Determine the (X, Y) coordinate at the center of the cell enclosing the given text.  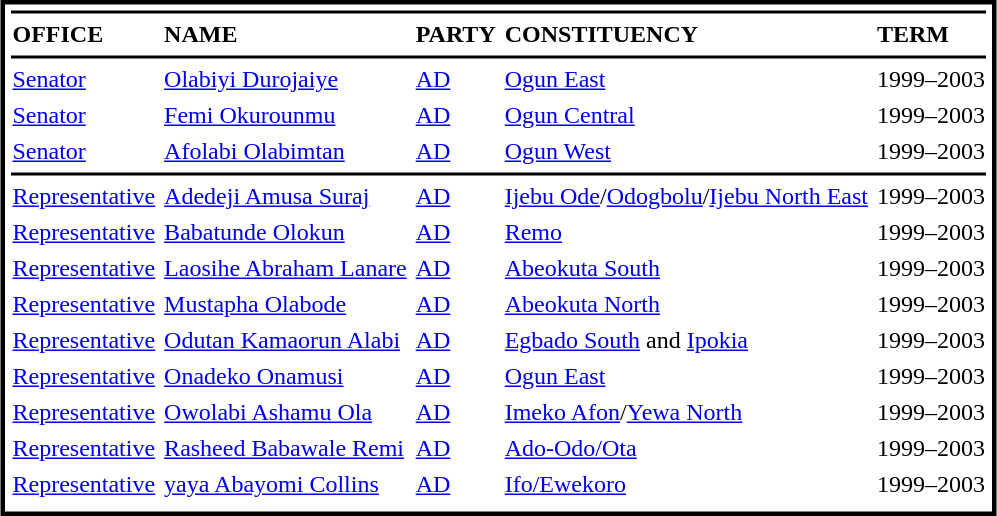
Abeokuta North (686, 305)
yaya Abayomi Collins (286, 485)
Owolabi Ashamu Ola (286, 413)
Ijebu Ode/Odogbolu/Ijebu North East (686, 197)
CONSTITUENCY (686, 35)
Ogun Central (686, 115)
Imeko Afon/Yewa North (686, 413)
Ogun West (686, 151)
Onadeko Onamusi (286, 377)
NAME (286, 35)
Ifo/Ewekoro (686, 485)
Olabiyi Durojaiye (286, 79)
OFFICE (84, 35)
Afolabi Olabimtan (286, 151)
Abeokuta South (686, 269)
PARTY (456, 35)
Remo (686, 233)
Ado-Odo/Ota (686, 449)
Egbado South and Ipokia (686, 341)
Mustapha Olabode (286, 305)
Babatunde Olokun (286, 233)
Odutan Kamaorun Alabi (286, 341)
Femi Okurounmu (286, 115)
TERM (930, 35)
Adedeji Amusa Suraj (286, 197)
Rasheed Babawale Remi (286, 449)
Laosihe Abraham Lanare (286, 269)
